Provide the [x, y] coordinate of the cell's center where the given text is located.  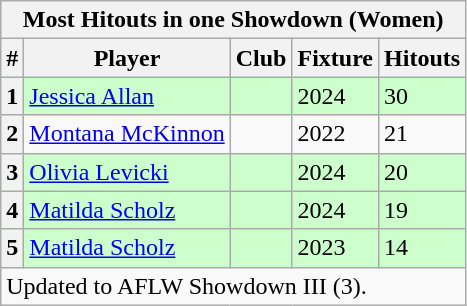
Club [261, 58]
Jessica Allan [127, 96]
Updated to AFLW Showdown III (3). [234, 286]
Hitouts [422, 58]
1 [12, 96]
Most Hitouts in one Showdown (Women) [234, 20]
# [12, 58]
20 [422, 172]
Player [127, 58]
Fixture [336, 58]
2022 [336, 134]
Montana McKinnon [127, 134]
19 [422, 210]
4 [12, 210]
21 [422, 134]
5 [12, 248]
Olivia Levicki [127, 172]
30 [422, 96]
2 [12, 134]
2023 [336, 248]
3 [12, 172]
14 [422, 248]
